Pinpoint the cell where the given text exists, returning its [x, y] midpoint coordinate. 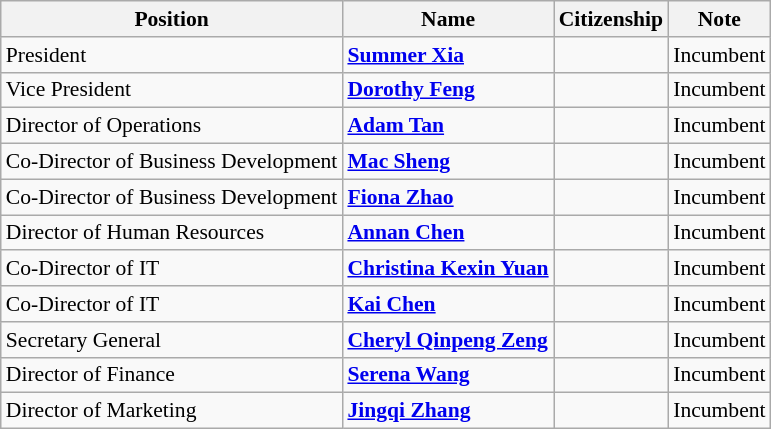
Serena Wang [448, 375]
Summer Xia [448, 55]
Name [448, 19]
Director of Marketing [172, 411]
Director of Human Resources [172, 233]
Cheryl Qinpeng Zeng [448, 340]
Citizenship [611, 19]
Fiona Zhao [448, 197]
Vice President [172, 90]
Director of Finance [172, 375]
Annan Chen [448, 233]
Christina Kexin Yuan [448, 269]
Position [172, 19]
Director of Operations [172, 126]
Mac Sheng [448, 162]
Adam Tan [448, 126]
Secretary General [172, 340]
Jingqi Zhang [448, 411]
President [172, 55]
Kai Chen [448, 304]
Dorothy Feng [448, 90]
Note [719, 19]
